Pinpoint the cell where the given text exists, returning its (x, y) midpoint coordinate. 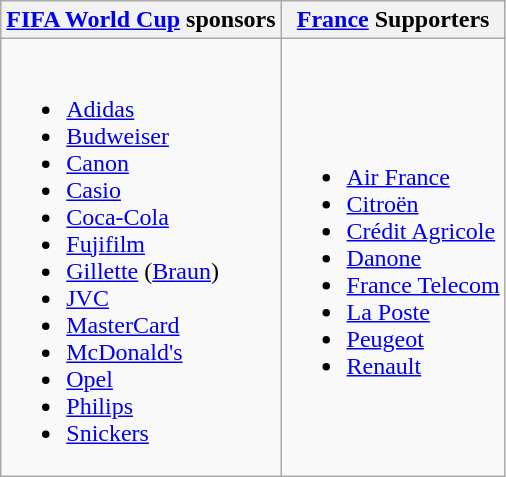
France Supporters (393, 20)
FIFA World Cup sponsors (141, 20)
AdidasBudweiserCanonCasioCoca-ColaFujifilmGillette (Braun)JVCMasterCardMcDonald'sOpelPhilipsSnickers (141, 258)
Air FranceCitroënCrédit AgricoleDanoneFrance TelecomLa PostePeugeotRenault (393, 258)
